Find where the given text appears and provide that cell's center as (x, y) coordinate. 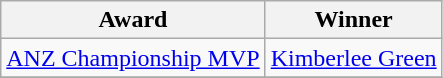
Winner (354, 20)
ANZ Championship MVP (133, 58)
Kimberlee Green (354, 58)
Award (133, 20)
